Identify which cell holds the provided text, then report its (x, y) central coordinate. 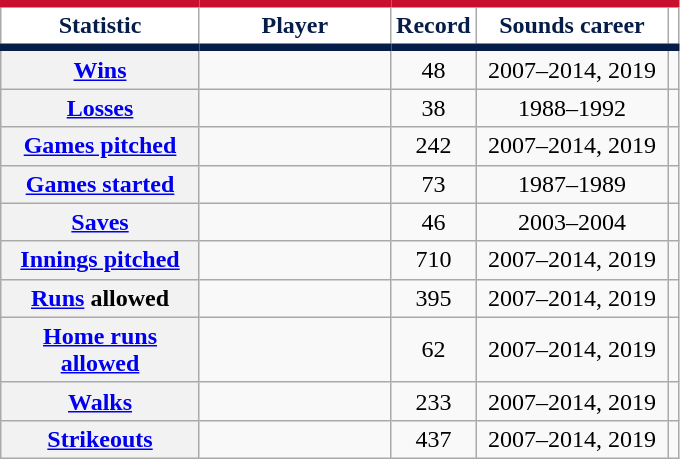
Games pitched (100, 146)
Player (294, 26)
Wins (100, 68)
Walks (100, 401)
Innings pitched (100, 260)
395 (433, 298)
233 (433, 401)
242 (433, 146)
73 (433, 184)
2003–2004 (572, 222)
1987–1989 (572, 184)
Games started (100, 184)
Losses (100, 108)
46 (433, 222)
Saves (100, 222)
38 (433, 108)
Runs allowed (100, 298)
Statistic (100, 26)
Home runs allowed (100, 350)
710 (433, 260)
62 (433, 350)
437 (433, 439)
48 (433, 68)
Strikeouts (100, 439)
Record (433, 26)
Sounds career (572, 26)
1988–1992 (572, 108)
